From the cell containing the given text, extract its center point as [X, Y] coordinate. 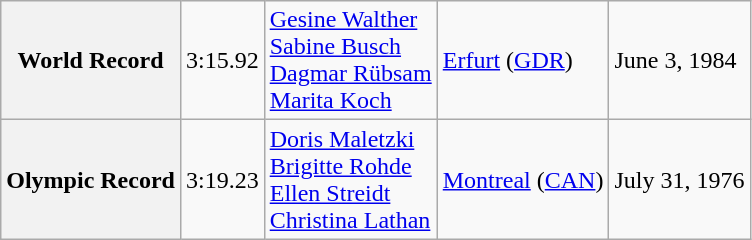
Gesine WaltherSabine BuschDagmar Rübsam Marita Koch [350, 60]
July 31, 1976 [680, 180]
June 3, 1984 [680, 60]
Montreal (CAN) [523, 180]
3:15.92 [222, 60]
3:19.23 [222, 180]
Erfurt (GDR) [523, 60]
Doris Maletzki Brigitte Rohde Ellen Streidt Christina Lathan [350, 180]
World Record [91, 60]
Olympic Record [91, 180]
